Identify which cell holds the provided text, then report its [x, y] central coordinate. 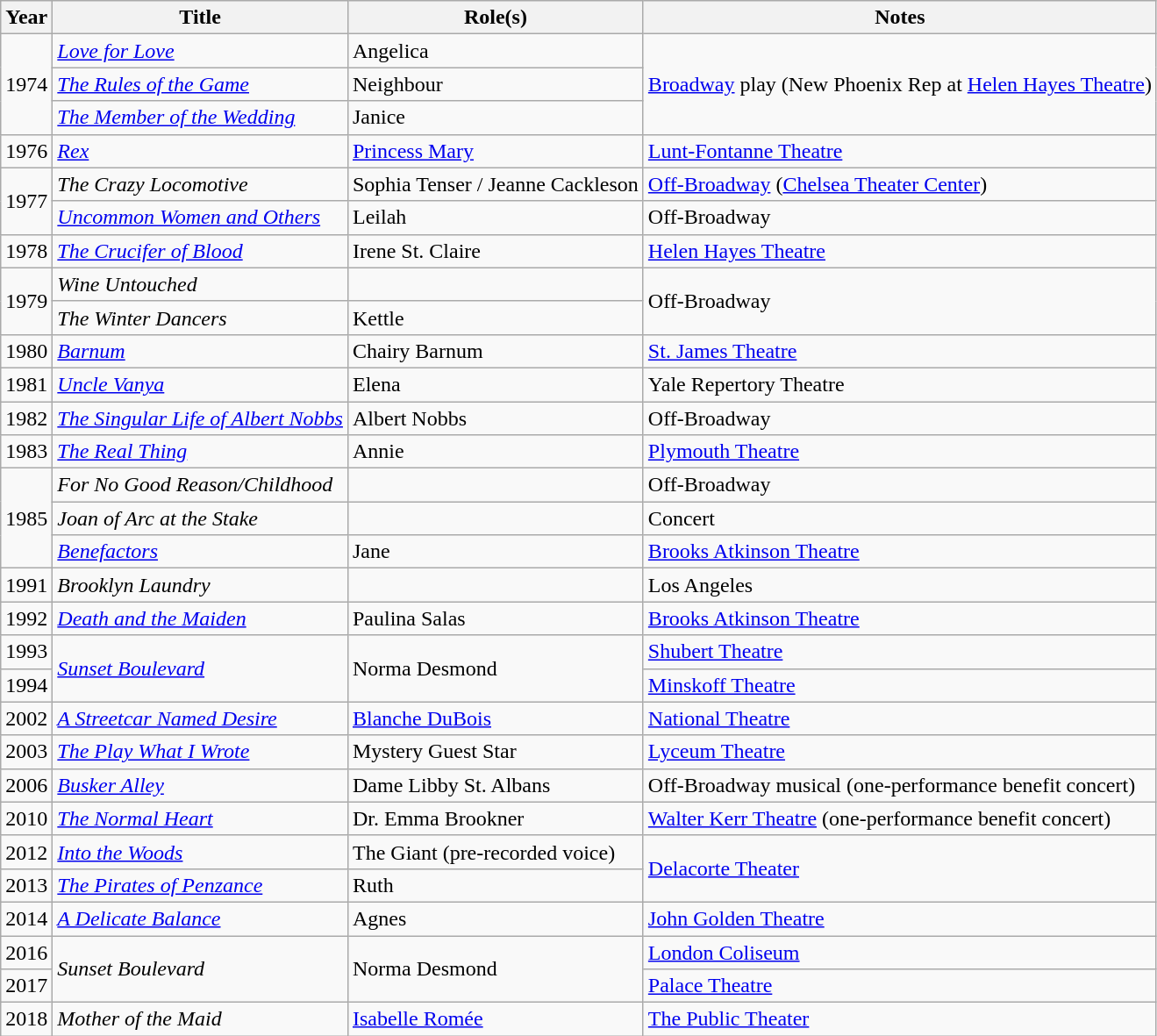
Los Angeles [900, 585]
Elena [495, 384]
National Theatre [900, 718]
1991 [26, 585]
Death and the Maiden [200, 618]
2012 [26, 852]
1985 [26, 518]
Ruth [495, 885]
Uncommon Women and Others [200, 218]
Off-Broadway musical (one-performance benefit concert) [900, 785]
Minskoff Theatre [900, 685]
2002 [26, 718]
Into the Woods [200, 852]
Joan of Arc at the Stake [200, 518]
2018 [26, 1019]
2016 [26, 952]
1979 [26, 301]
Sophia Tenser / Jeanne Cackleson [495, 184]
1974 [26, 84]
2017 [26, 986]
1992 [26, 618]
Janice [495, 118]
Role(s) [495, 18]
1993 [26, 652]
Lunt-Fontanne Theatre [900, 151]
Mystery Guest Star [495, 752]
Notes [900, 18]
The Normal Heart [200, 818]
2014 [26, 918]
Angelica [495, 51]
The Real Thing [200, 452]
Jane [495, 552]
1976 [26, 151]
Albert Nobbs [495, 418]
Annie [495, 452]
Irene St. Claire [495, 251]
Year [26, 18]
A Delicate Balance [200, 918]
1981 [26, 384]
1983 [26, 452]
1978 [26, 251]
Dame Libby St. Albans [495, 785]
Helen Hayes Theatre [900, 251]
2006 [26, 785]
Concert [900, 518]
The Pirates of Penzance [200, 885]
Yale Repertory Theatre [900, 384]
Isabelle Romée [495, 1019]
1977 [26, 201]
2010 [26, 818]
Broadway play (New Phoenix Rep at Helen Hayes Theatre) [900, 84]
St. James Theatre [900, 351]
Love for Love [200, 51]
1982 [26, 418]
Plymouth Theatre [900, 452]
The Rules of the Game [200, 84]
The Crucifer of Blood [200, 251]
Busker Alley [200, 785]
Blanche DuBois [495, 718]
The Play What I Wrote [200, 752]
Benefactors [200, 552]
2013 [26, 885]
The Giant (pre-recorded voice) [495, 852]
Rex [200, 151]
Brooklyn Laundry [200, 585]
John Golden Theatre [900, 918]
2003 [26, 752]
Off-Broadway (Chelsea Theater Center) [900, 184]
A Streetcar Named Desire [200, 718]
The Winter Dancers [200, 318]
1994 [26, 685]
Wine Untouched [200, 284]
Delacorte Theater [900, 868]
Princess Mary [495, 151]
London Coliseum [900, 952]
Dr. Emma Brookner [495, 818]
For No Good Reason/Childhood [200, 485]
Kettle [495, 318]
Agnes [495, 918]
The Public Theater [900, 1019]
Chairy Barnum [495, 351]
Title [200, 18]
The Singular Life of Albert Nobbs [200, 418]
Neighbour [495, 84]
Leilah [495, 218]
Mother of the Maid [200, 1019]
Lyceum Theatre [900, 752]
The Crazy Locomotive [200, 184]
Paulina Salas [495, 618]
Uncle Vanya [200, 384]
Walter Kerr Theatre (one-performance benefit concert) [900, 818]
Palace Theatre [900, 986]
1980 [26, 351]
The Member of the Wedding [200, 118]
Barnum [200, 351]
Shubert Theatre [900, 652]
